Return (X, Y) of the center of cell containing provided text 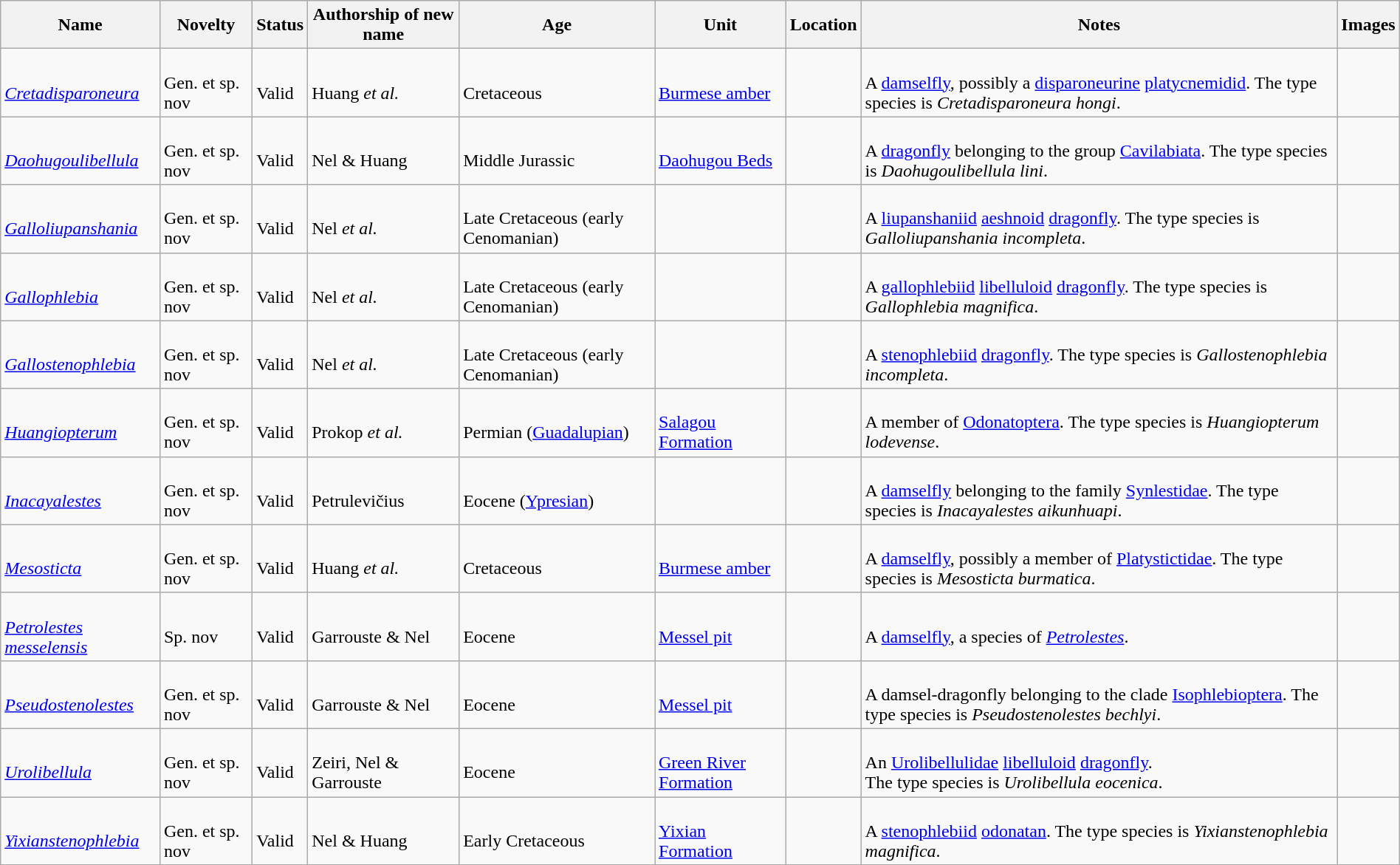
Eocene (Ypresian) (557, 490)
Age (557, 25)
A damselfly, a species of Petrolestes. (1099, 626)
Petrulevičius (384, 490)
An Urolibellulidae libelluloid dragonfly.The type species is Urolibellula eocenica. (1099, 762)
Zeiri, Nel & Garrouste (384, 762)
A liupanshaniid aeshnoid dragonfly. The type species is Galloliupanshania incompleta. (1099, 219)
Notes (1099, 25)
Authorship of new name (384, 25)
A damsel-dragonfly belonging to the clade Isophlebioptera. The type species is Pseudostenolestes bechlyi. (1099, 694)
Middle Jurassic (557, 151)
Daohugou Beds (720, 151)
Gallophlebia (80, 287)
Pseudostenolestes (80, 694)
Salagou Formation (720, 423)
A gallophlebiid libelluloid dragonfly. The type species is Gallophlebia magnifica. (1099, 287)
Images (1368, 25)
A damselfly, possibly a member of Platystictidae. The type species is Mesosticta burmatica. (1099, 558)
Status (281, 25)
Daohugoulibellula (80, 151)
A damselfly belonging to the family Synlestidae. The type species is Inacayalestes aikunhuapi. (1099, 490)
Permian (Guadalupian) (557, 423)
Huangiopterum (80, 423)
Yixian Formation (720, 830)
Yixianstenophlebia (80, 830)
Prokop et al. (384, 423)
Gallostenophlebia (80, 355)
A damselfly, possibly a disparoneurine platycnemidid. The type species is Cretadisparoneura hongi. (1099, 83)
Mesosticta (80, 558)
Green River Formation (720, 762)
Petrolestes messelensis (80, 626)
A stenophlebiid odonatan. The type species is Yixianstenophlebia magnifica. (1099, 830)
Galloliupanshania (80, 219)
Location (823, 25)
Unit (720, 25)
Name (80, 25)
A member of Odonatoptera. The type species is Huangiopterum lodevense. (1099, 423)
A dragonfly belonging to the group Cavilabiata. The type species is Daohugoulibellula lini. (1099, 151)
Novelty (205, 25)
Sp. nov (205, 626)
Urolibellula (80, 762)
Early Cretaceous (557, 830)
A stenophlebiid dragonfly. The type species is Gallostenophlebia incompleta. (1099, 355)
Inacayalestes (80, 490)
Cretadisparoneura (80, 83)
